Detect which cell encompasses the target text, then output its [x, y] center coordinate. 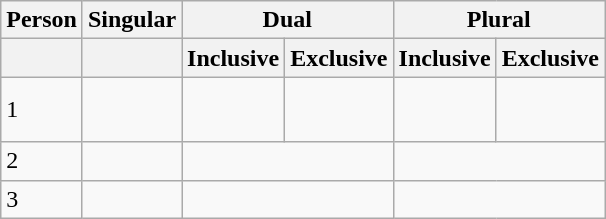
3 [42, 199]
Singular [132, 20]
Person [42, 20]
1 [42, 110]
Dual [288, 20]
2 [42, 161]
Plural [498, 20]
